For the text-containing cell, return its midpoint in [x, y] coordinate format. 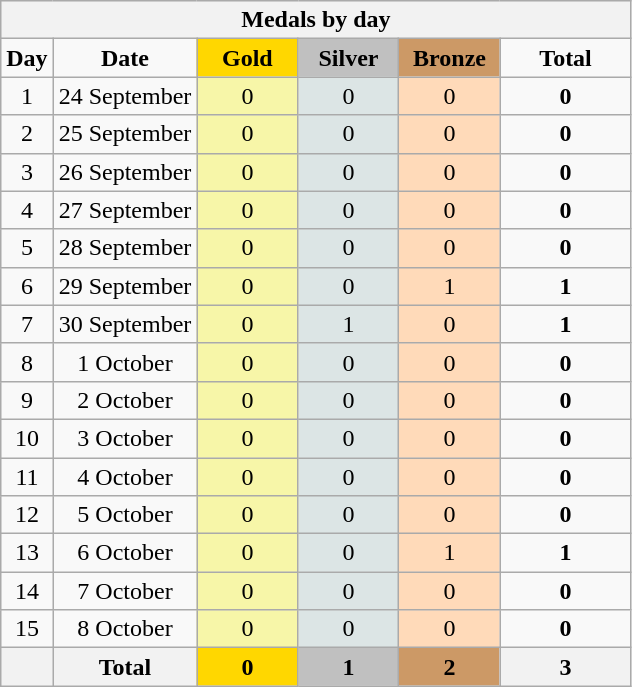
1 October [125, 362]
8 [27, 362]
25 September [125, 134]
27 September [125, 210]
30 September [125, 324]
26 September [125, 172]
28 September [125, 248]
8 October [125, 629]
7 October [125, 591]
13 [27, 553]
Bronze [450, 58]
Day [27, 58]
5 October [125, 515]
15 [27, 629]
Gold [248, 58]
29 September [125, 286]
9 [27, 400]
4 October [125, 477]
14 [27, 591]
10 [27, 438]
4 [27, 210]
6 [27, 286]
11 [27, 477]
3 October [125, 438]
Date [125, 58]
5 [27, 248]
6 October [125, 553]
7 [27, 324]
Silver [348, 58]
Medals by day [316, 20]
24 September [125, 96]
2 October [125, 400]
12 [27, 515]
